Provide the [x, y] coordinate of the cell's center where the given text is located.  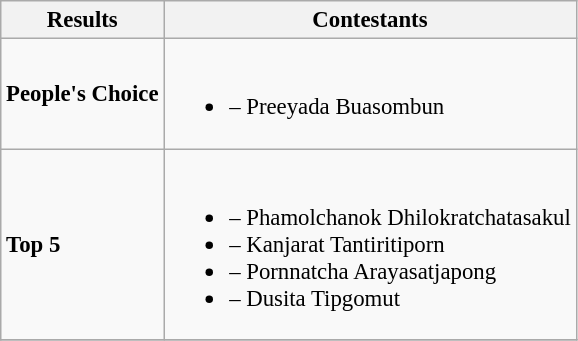
– Preeyada Buasombun [370, 94]
– Phamolchanok Dhilokratchatasakul – Kanjarat Tantiritiporn – Pornnatcha Arayasatjapong – Dusita Tipgomut [370, 244]
People's Choice [82, 94]
Results [82, 20]
Top 5 [82, 244]
Contestants [370, 20]
